Determine the [X, Y] coordinate at the center of the cell enclosing the given text.  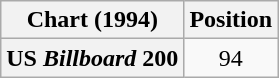
Position [231, 20]
Chart (1994) [92, 20]
US Billboard 200 [92, 58]
94 [231, 58]
